Determine the [x, y] coordinate at the center of the cell enclosing the given text.  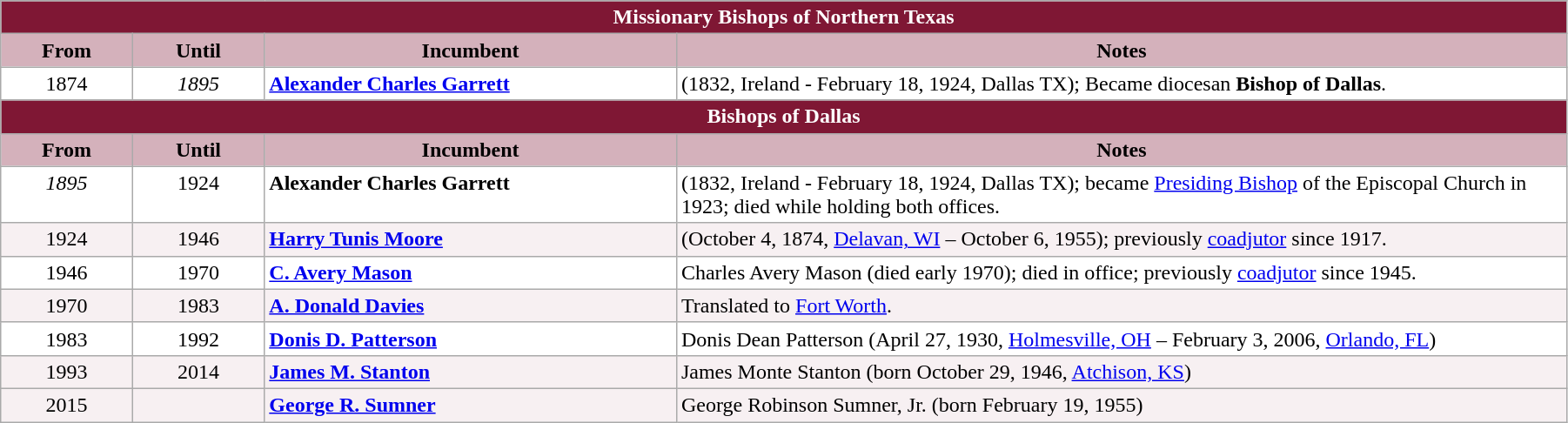
Bishops of Dallas [784, 117]
Donis Dean Patterson (April 27, 1930, Holmesville, OH – February 3, 2006, Orlando, FL) [1121, 339]
James M. Stanton [471, 372]
2014 [198, 372]
A. Donald Davies [471, 305]
C. Avery Mason [471, 272]
Missionary Bishops of Northern Texas [784, 17]
Harry Tunis Moore [471, 239]
Donis D. Patterson [471, 339]
Translated to Fort Worth. [1121, 305]
George R. Sumner [471, 405]
George Robinson Sumner, Jr. (born February 19, 1955) [1121, 405]
(October 4, 1874, Delavan, WI – October 6, 1955); previously coadjutor since 1917. [1121, 239]
1993 [67, 372]
(1832, Ireland - February 18, 1924, Dallas TX); Became diocesan Bishop of Dallas. [1121, 84]
1992 [198, 339]
2015 [67, 405]
Charles Avery Mason (died early 1970); died in office; previously coadjutor since 1945. [1121, 272]
(1832, Ireland - February 18, 1924, Dallas TX); became Presiding Bishop of the Episcopal Church in 1923; died while holding both offices. [1121, 195]
1874 [67, 84]
James Monte Stanton (born October 29, 1946, Atchison, KS) [1121, 372]
